Determine the (x, y) coordinate at the center of the cell enclosing the given text.  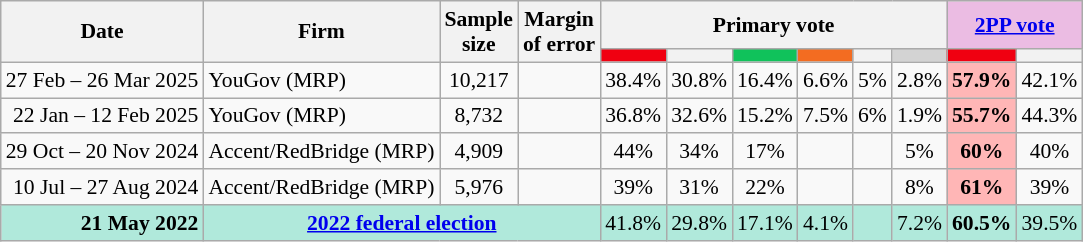
4.1% (826, 223)
30.8% (699, 80)
Date (102, 32)
17.1% (765, 223)
Samplesize (479, 32)
8,732 (479, 116)
22% (765, 187)
15.2% (765, 116)
6.6% (826, 80)
2.8% (920, 80)
60.5% (982, 223)
8% (920, 187)
10,217 (479, 80)
Firm (321, 32)
44.3% (1049, 116)
31% (699, 187)
61% (982, 187)
Marginof error (559, 32)
29.8% (699, 223)
34% (699, 152)
21 May 2022 (102, 223)
5,976 (479, 187)
10 Jul – 27 Aug 2024 (102, 187)
39.5% (1049, 223)
42.1% (1049, 80)
22 Jan – 12 Feb 2025 (102, 116)
7.5% (826, 116)
36.8% (633, 116)
32.6% (699, 116)
17% (765, 152)
27 Feb – 26 Mar 2025 (102, 80)
1.9% (920, 116)
57.9% (982, 80)
6% (872, 116)
38.4% (633, 80)
2PP vote (1014, 25)
29 Oct – 20 Nov 2024 (102, 152)
16.4% (765, 80)
44% (633, 152)
60% (982, 152)
55.7% (982, 116)
41.8% (633, 223)
4,909 (479, 152)
7.2% (920, 223)
40% (1049, 152)
Primary vote (774, 25)
2022 federal election (402, 223)
